Capture the cell that displays the provided text and extract its [X, Y] central coordinate. 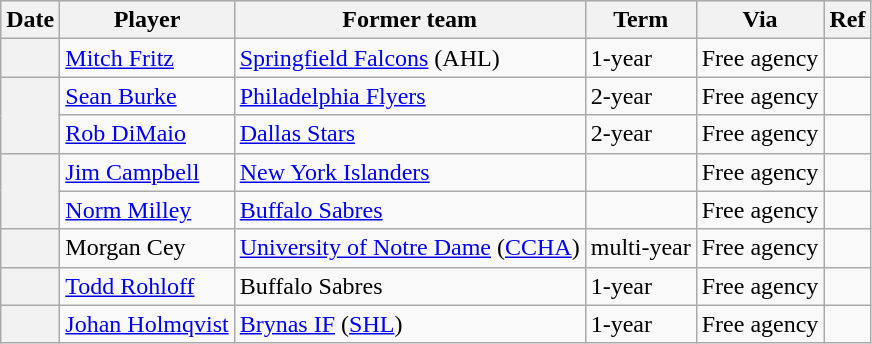
Rob DiMaio [147, 134]
multi-year [640, 248]
Philadelphia Flyers [410, 96]
Norm Milley [147, 210]
Todd Rohloff [147, 286]
Mitch Fritz [147, 58]
Via [760, 20]
Brynas IF (SHL) [410, 324]
Ref [848, 20]
New York Islanders [410, 172]
Johan Holmqvist [147, 324]
Springfield Falcons (AHL) [410, 58]
Former team [410, 20]
Date [30, 20]
Player [147, 20]
University of Notre Dame (CCHA) [410, 248]
Term [640, 20]
Jim Campbell [147, 172]
Sean Burke [147, 96]
Dallas Stars [410, 134]
Morgan Cey [147, 248]
